Output the [x, y] coordinate of the center of the cell containing the given text.  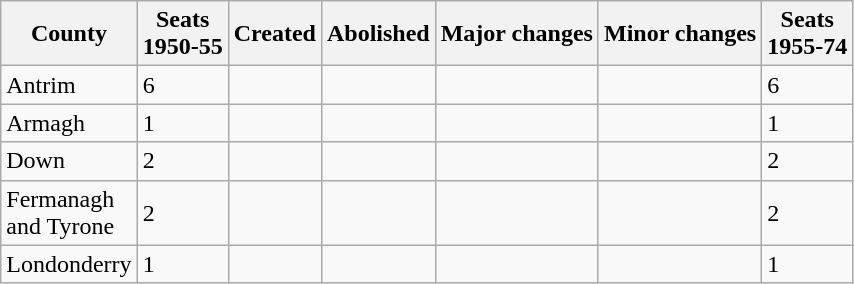
Major changes [516, 34]
Minor changes [680, 34]
Down [69, 161]
Armagh [69, 123]
Created [274, 34]
Londonderry [69, 264]
Abolished [378, 34]
Fermanaghand Tyrone [69, 212]
Seats1955-74 [808, 34]
Antrim [69, 85]
Seats1950-55 [182, 34]
County [69, 34]
